Return the (X, Y) coordinate for the center point of the cell that contains the specified text.  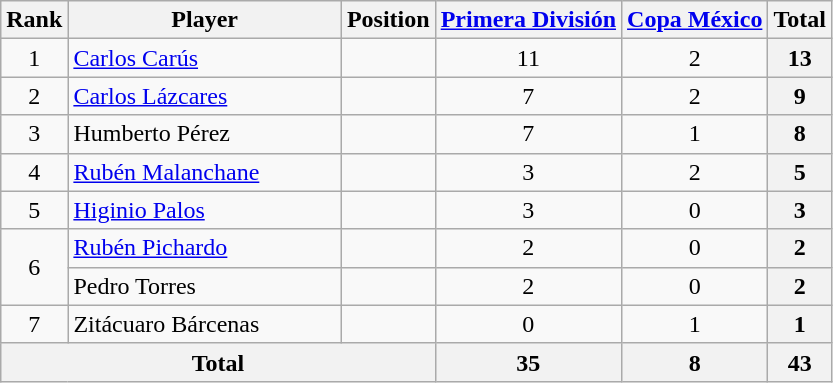
Humberto Pérez (205, 134)
Rubén Pichardo (205, 248)
13 (800, 58)
Carlos Lázcares (205, 96)
4 (34, 172)
Rank (34, 20)
Rubén Malanchane (205, 172)
Player (205, 20)
35 (528, 362)
Pedro Torres (205, 286)
9 (800, 96)
Zitácuaro Bárcenas (205, 324)
Carlos Carús (205, 58)
Higinio Palos (205, 210)
43 (800, 362)
Position (388, 20)
6 (34, 267)
11 (528, 58)
Copa México (695, 20)
Primera División (528, 20)
